Return the (X, Y) coordinate for the center point of the cell that contains the specified text.  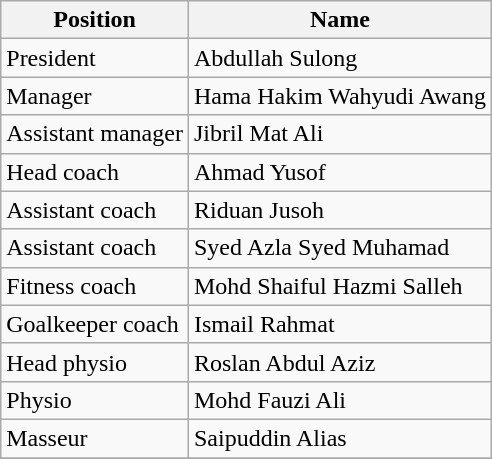
Name (340, 20)
Ismail Rahmat (340, 324)
Physio (95, 400)
Hama Hakim Wahyudi Awang (340, 96)
Mohd Shaiful Hazmi Salleh (340, 286)
Goalkeeper coach (95, 324)
Abdullah Sulong (340, 58)
Head coach (95, 172)
Position (95, 20)
Jibril Mat Ali (340, 134)
Syed Azla Syed Muhamad (340, 248)
Mohd Fauzi Ali (340, 400)
Head physio (95, 362)
Riduan Jusoh (340, 210)
President (95, 58)
Manager (95, 96)
Ahmad Yusof (340, 172)
Roslan Abdul Aziz (340, 362)
Fitness coach (95, 286)
Assistant manager (95, 134)
Masseur (95, 438)
Saipuddin Alias (340, 438)
